Detect which cell encompasses the target text, then output its (x, y) center coordinate. 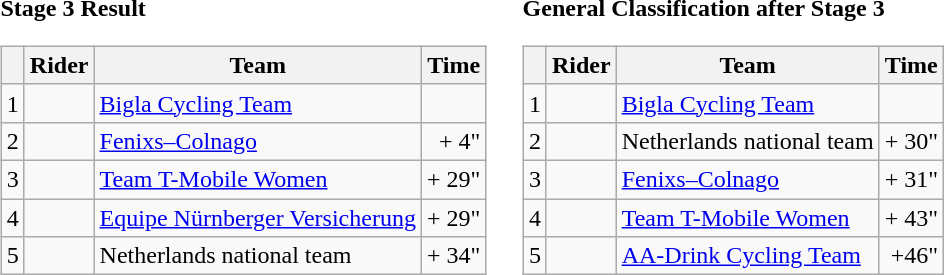
Equipe Nürnberger Versicherung (258, 217)
AA-Drink Cycling Team (748, 256)
+ 34" (453, 256)
+ 4" (453, 141)
+ 30" (911, 141)
+46" (911, 256)
+ 43" (911, 217)
+ 31" (911, 179)
